Identify which cell holds the provided text, then report its [x, y] central coordinate. 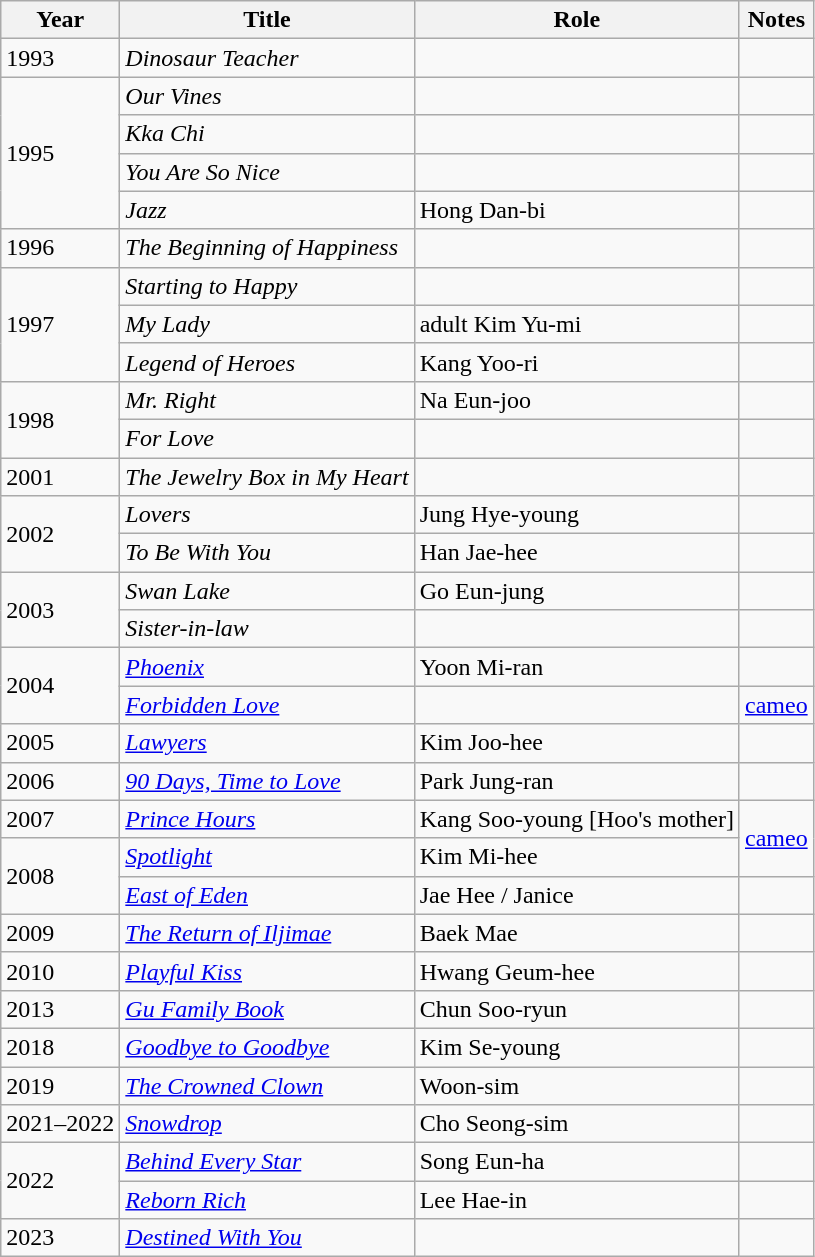
Goodbye to Goodbye [267, 1047]
2002 [60, 534]
Song Eun-ha [576, 1162]
Kim Mi-hee [576, 857]
Park Jung-ran [576, 781]
Woon-sim [576, 1085]
2001 [60, 477]
Snowdrop [267, 1124]
Our Vines [267, 96]
2007 [60, 819]
1998 [60, 419]
2023 [60, 1238]
Lovers [267, 515]
Chun Soo-ryun [576, 1009]
1993 [60, 58]
2022 [60, 1181]
East of Eden [267, 895]
Prince Hours [267, 819]
Lee Hae-in [576, 1200]
Kka Chi [267, 134]
To Be With You [267, 553]
Han Jae-hee [576, 553]
Phoenix [267, 667]
My Lady [267, 324]
You Are So Nice [267, 172]
Cho Seong-sim [576, 1124]
Na Eun-joo [576, 400]
Go Eun-jung [576, 591]
Spotlight [267, 857]
Yoon Mi-ran [576, 667]
2019 [60, 1085]
Playful Kiss [267, 971]
Role [576, 20]
Kim Se-young [576, 1047]
2006 [60, 781]
Year [60, 20]
2018 [60, 1047]
2004 [60, 686]
Starting to Happy [267, 286]
Dinosaur Teacher [267, 58]
2013 [60, 1009]
The Jewelry Box in My Heart [267, 477]
Lawyers [267, 743]
Jung Hye-young [576, 515]
The Return of Iljimae [267, 933]
90 Days, Time to Love [267, 781]
1995 [60, 153]
Gu Family Book [267, 1009]
Title [267, 20]
Destined With You [267, 1238]
Kim Joo-hee [576, 743]
Forbidden Love [267, 705]
Behind Every Star [267, 1162]
Hwang Geum-hee [576, 971]
1996 [60, 248]
2008 [60, 876]
2005 [60, 743]
2021–2022 [60, 1124]
Reborn Rich [267, 1200]
Baek Mae [576, 933]
For Love [267, 438]
Sister-in-law [267, 629]
2003 [60, 610]
Kang Soo-young [Hoo's mother] [576, 819]
Mr. Right [267, 400]
Jazz [267, 210]
1997 [60, 324]
Kang Yoo-ri [576, 362]
Swan Lake [267, 591]
adult Kim Yu-mi [576, 324]
Hong Dan-bi [576, 210]
Jae Hee / Janice [576, 895]
The Crowned Clown [267, 1085]
2009 [60, 933]
Legend of Heroes [267, 362]
2010 [60, 971]
Notes [776, 20]
The Beginning of Happiness [267, 248]
